Extract the [x, y] coordinate from the center of the cell holding the provided text.  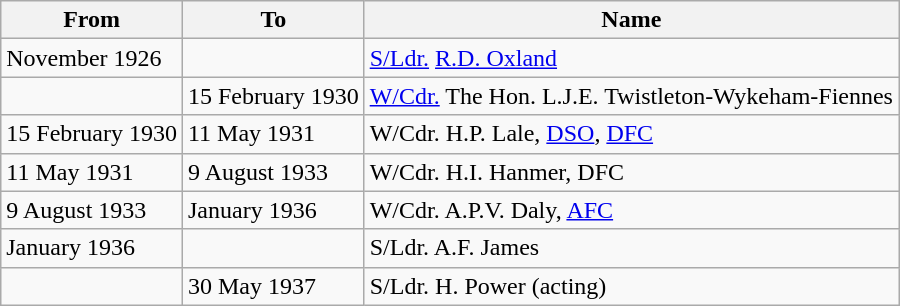
From [92, 20]
30 May 1937 [273, 286]
S/Ldr. A.F. James [631, 248]
W/Cdr. A.P.V. Daly, AFC [631, 210]
W/Cdr. H.P. Lale, DSO, DFC [631, 134]
November 1926 [92, 58]
W/Cdr. H.I. Hanmer, DFC [631, 172]
Name [631, 20]
S/Ldr. H. Power (acting) [631, 286]
To [273, 20]
W/Cdr. The Hon. L.J.E. Twistleton-Wykeham-Fiennes [631, 96]
S/Ldr. R.D. Oxland [631, 58]
